From the cell containing the given text, extract its center point as [x, y] coordinate. 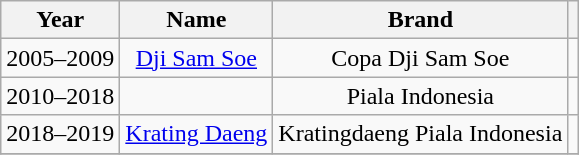
2005–2009 [60, 58]
Brand [420, 20]
2010–2018 [60, 96]
Dji Sam Soe [196, 58]
Copa Dji Sam Soe [420, 58]
Name [196, 20]
Krating Daeng [196, 134]
2018–2019 [60, 134]
Kratingdaeng Piala Indonesia [420, 134]
Piala Indonesia [420, 96]
Year [60, 20]
